Find where the given text appears and provide that cell's center as [X, Y] coordinate. 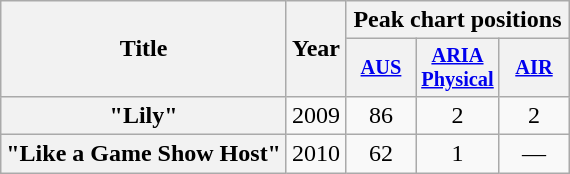
ARIAPhysical [457, 68]
1 [457, 154]
2009 [316, 115]
AIR [534, 68]
62 [382, 154]
Year [316, 49]
AUS [382, 68]
86 [382, 115]
Title [144, 49]
Peak chart positions [458, 20]
— [534, 154]
"Lily" [144, 115]
2010 [316, 154]
"Like a Game Show Host" [144, 154]
